Return (x, y) of the center of cell containing provided text 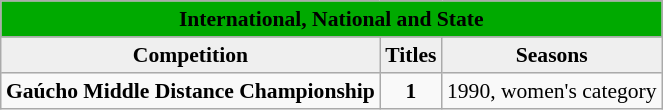
International, National and State (332, 19)
1 (411, 91)
1990, women's category (552, 91)
Seasons (552, 55)
Competition (190, 55)
Gaúcho Middle Distance Championship (190, 91)
Titles (411, 55)
